Return (X, Y) of the center of cell containing provided text 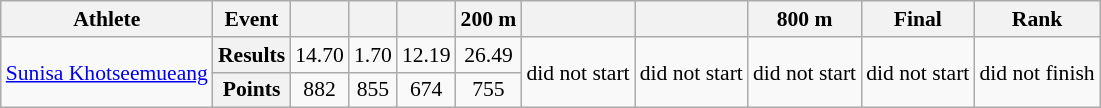
26.49 (489, 55)
Final (918, 19)
Rank (1036, 19)
1.70 (373, 55)
did not finish (1036, 72)
Points (252, 90)
855 (373, 90)
Sunisa Khotseemueang (107, 72)
Results (252, 55)
Athlete (107, 19)
Event (252, 19)
674 (426, 90)
14.70 (320, 55)
755 (489, 90)
12.19 (426, 55)
800 m (804, 19)
882 (320, 90)
200 m (489, 19)
